Output the (x, y) coordinate of the center of the cell containing the given text.  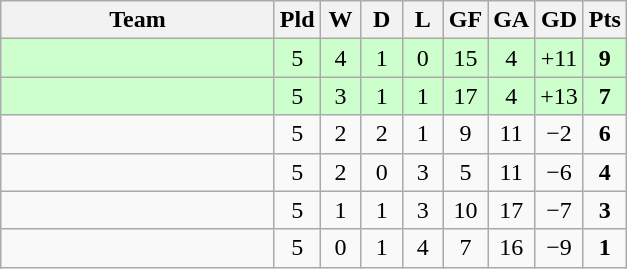
Pts (604, 20)
GD (560, 20)
D (382, 20)
−6 (560, 172)
GF (465, 20)
W (340, 20)
16 (512, 248)
−7 (560, 210)
−2 (560, 134)
+11 (560, 58)
GA (512, 20)
10 (465, 210)
Pld (297, 20)
+13 (560, 96)
L (422, 20)
15 (465, 58)
Team (138, 20)
6 (604, 134)
−9 (560, 248)
